Return the [X, Y] coordinate for the center point of the cell that contains the specified text.  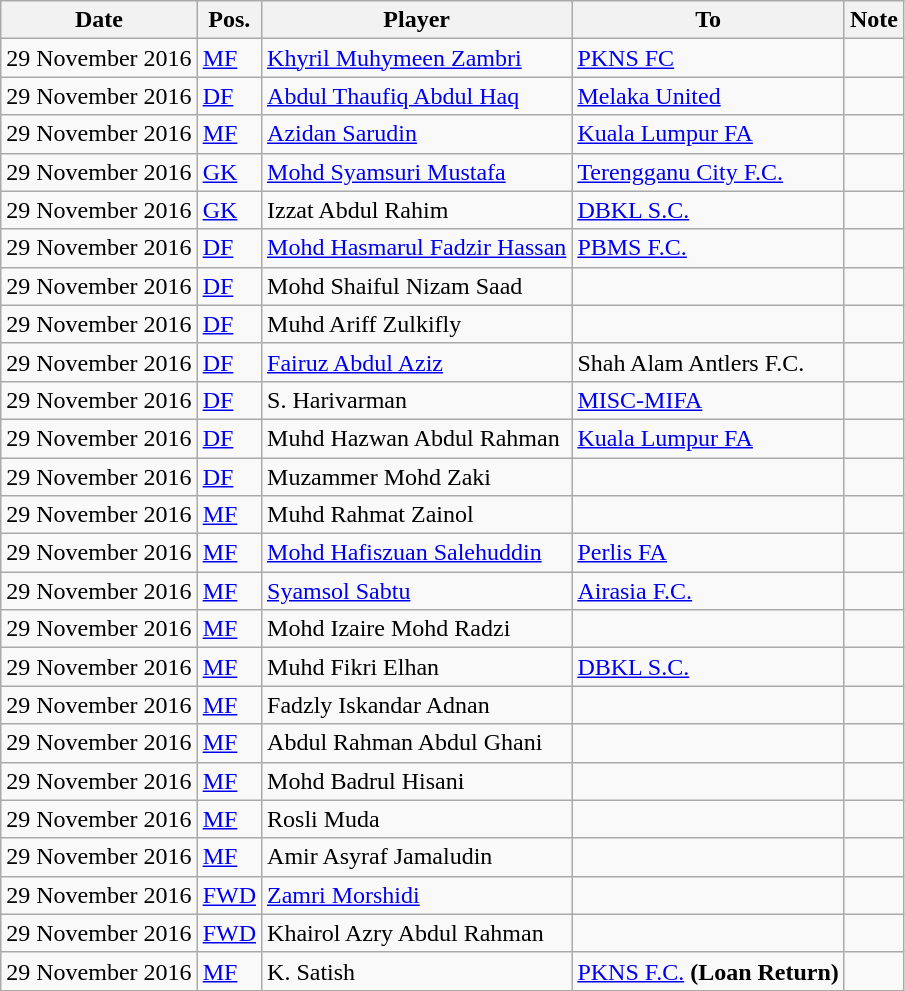
Fadzly Iskandar Adnan [417, 705]
Mohd Badrul Hisani [417, 781]
Muhd Fikri Elhan [417, 667]
Mohd Izaire Mohd Radzi [417, 629]
Shah Alam Antlers F.C. [708, 362]
Mohd Syamsuri Mustafa [417, 172]
Azidan Sarudin [417, 134]
Melaka United [708, 96]
Perlis FA [708, 553]
Amir Asyraf Jamaludin [417, 857]
Muhd Rahmat Zainol [417, 515]
Zamri Morshidi [417, 895]
Muhd Hazwan Abdul Rahman [417, 438]
Player [417, 20]
Date [99, 20]
PKNS F.C. (Loan Return) [708, 971]
Muzammer Mohd Zaki [417, 477]
PBMS F.C. [708, 248]
Mohd Hafiszuan Salehuddin [417, 553]
PKNS FC [708, 58]
Khairol Azry Abdul Rahman [417, 933]
Airasia F.C. [708, 591]
Khyril Muhymeen Zambri [417, 58]
Izzat Abdul Rahim [417, 210]
Rosli Muda [417, 819]
To [708, 20]
S. Harivarman [417, 400]
Abdul Thaufiq Abdul Haq [417, 96]
Terengganu City F.C. [708, 172]
Abdul Rahman Abdul Ghani [417, 743]
Fairuz Abdul Aziz [417, 362]
Muhd Ariff Zulkifly [417, 324]
Mohd Shaiful Nizam Saad [417, 286]
K. Satish [417, 971]
Syamsol Sabtu [417, 591]
Note [874, 20]
MISC-MIFA [708, 400]
Pos. [229, 20]
Mohd Hasmarul Fadzir Hassan [417, 248]
